Find where the given text appears and provide that cell's center as [x, y] coordinate. 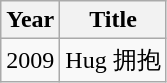
Hug 拥抱 [113, 60]
Year [30, 20]
Title [113, 20]
2009 [30, 60]
